Determine the (X, Y) coordinate at the center of the cell enclosing the given text.  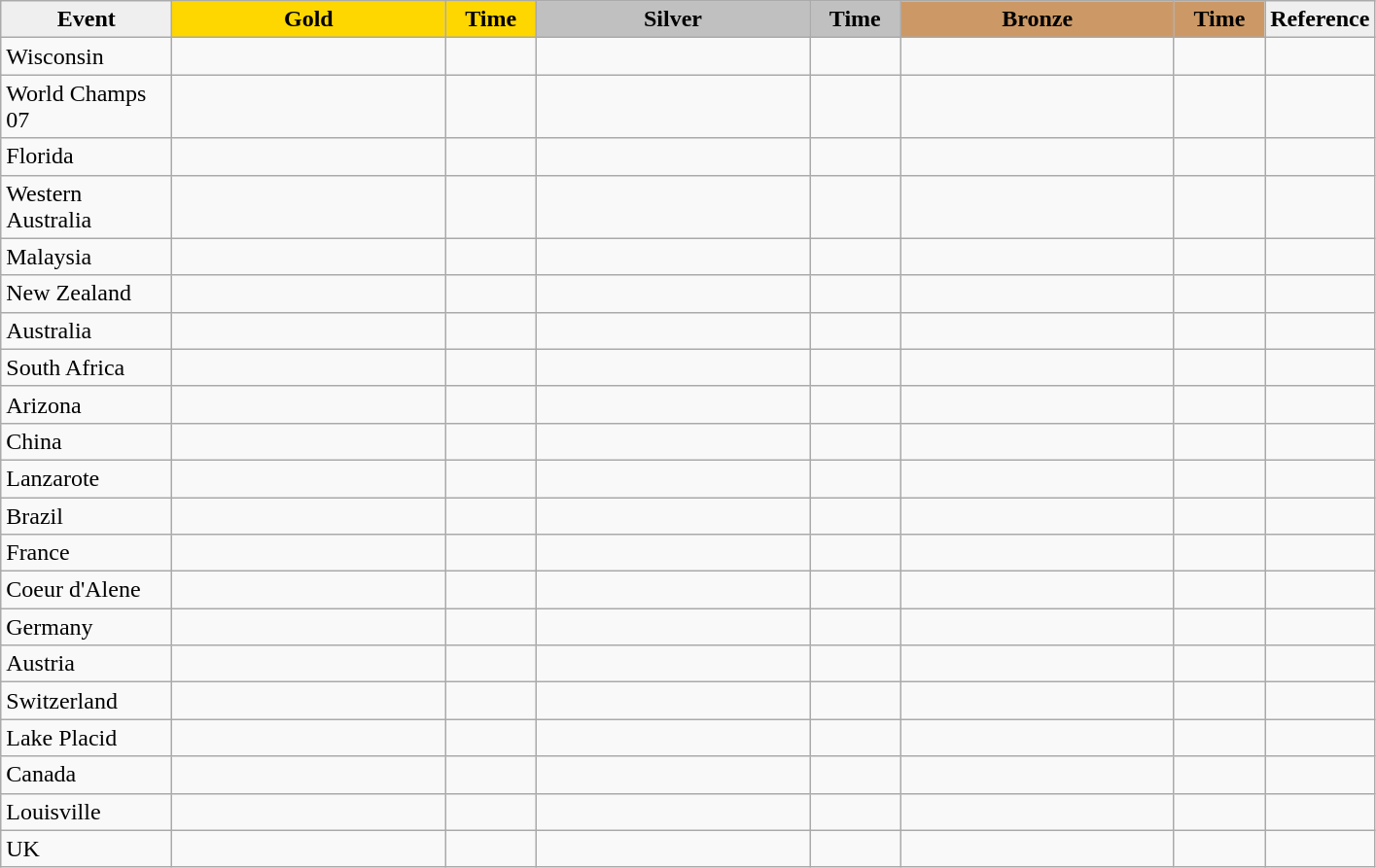
Gold (309, 19)
Reference (1321, 19)
Event (87, 19)
Coeur d'Alene (87, 590)
Austria (87, 664)
Canada (87, 775)
Lanzarote (87, 478)
Australia (87, 330)
Florida (87, 156)
Silver (673, 19)
UK (87, 849)
Bronze (1037, 19)
Lake Placid (87, 738)
Arizona (87, 404)
Wisconsin (87, 56)
Germany (87, 627)
Brazil (87, 516)
Malaysia (87, 257)
France (87, 553)
Western Australia (87, 206)
Louisville (87, 812)
Switzerland (87, 701)
South Africa (87, 367)
New Zealand (87, 294)
China (87, 441)
World Champs 07 (87, 107)
